Locate the cell with the specified text and output its [x, y] center coordinate. 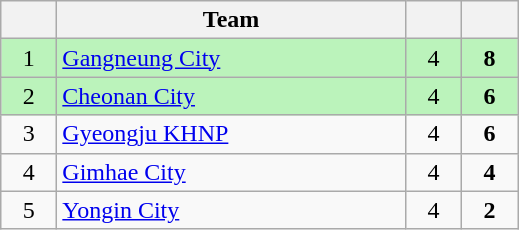
Gimhae City [232, 172]
Team [232, 20]
Gangneung City [232, 58]
Gyeongju KHNP [232, 134]
8 [489, 58]
1 [29, 58]
3 [29, 134]
Cheonan City [232, 96]
5 [29, 210]
Yongin City [232, 210]
